Locate the cell with the specified text and output its [x, y] center coordinate. 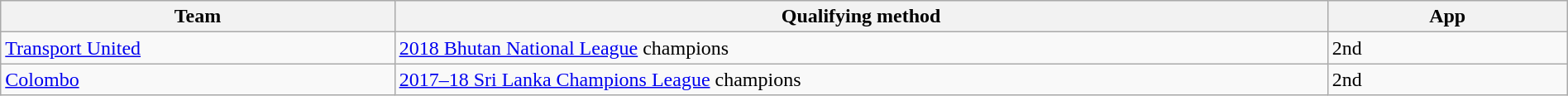
Qualifying method [861, 17]
Team [198, 17]
Transport United [198, 48]
Colombo [198, 79]
2017–18 Sri Lanka Champions League champions [861, 79]
App [1447, 17]
2018 Bhutan National League champions [861, 48]
